Extract the [X, Y] coordinate from the center of the cell holding the provided text.  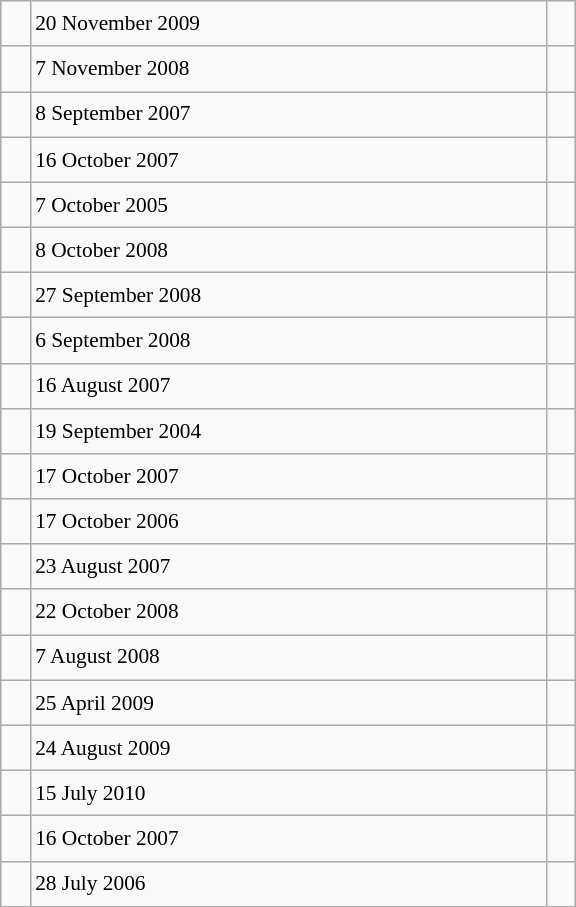
17 October 2006 [288, 522]
28 July 2006 [288, 884]
23 August 2007 [288, 566]
19 September 2004 [288, 430]
6 September 2008 [288, 340]
8 October 2008 [288, 250]
15 July 2010 [288, 792]
20 November 2009 [288, 24]
27 September 2008 [288, 296]
7 August 2008 [288, 658]
24 August 2009 [288, 748]
7 October 2005 [288, 204]
7 November 2008 [288, 68]
16 August 2007 [288, 386]
17 October 2007 [288, 476]
22 October 2008 [288, 612]
8 September 2007 [288, 114]
25 April 2009 [288, 702]
